Determine the (X, Y) coordinate at the center of the cell enclosing the given text.  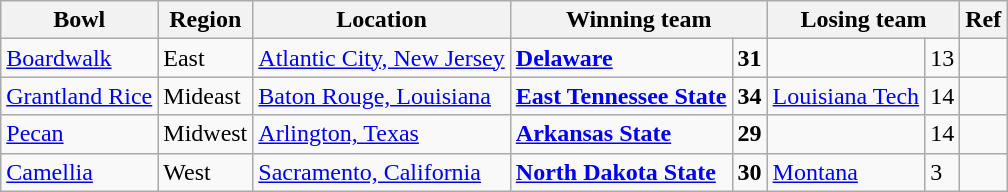
Ref (984, 20)
34 (750, 96)
East (206, 58)
31 (750, 58)
Camellia (80, 172)
Losing team (864, 20)
Midwest (206, 134)
Atlantic City, New Jersey (382, 58)
Boardwalk (80, 58)
3 (942, 172)
Location (382, 20)
Montana (846, 172)
Baton Rouge, Louisiana (382, 96)
Sacramento, California (382, 172)
North Dakota State (621, 172)
Louisiana Tech (846, 96)
Arlington, Texas (382, 134)
Grantland Rice (80, 96)
30 (750, 172)
East Tennessee State (621, 96)
Region (206, 20)
29 (750, 134)
Pecan (80, 134)
Delaware (621, 58)
Arkansas State (621, 134)
Bowl (80, 20)
Winning team (638, 20)
13 (942, 58)
Mideast (206, 96)
West (206, 172)
